Search for the cell housing the specified text and yield its (X, Y) center coordinate. 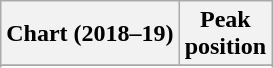
Chart (2018–19) (90, 34)
Peak position (225, 34)
